Output the [x, y] coordinate of the center of the cell containing the given text.  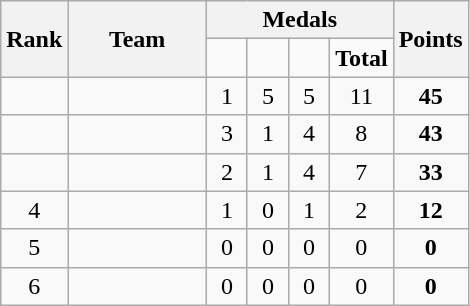
8 [362, 134]
43 [430, 134]
Team [138, 39]
7 [362, 172]
Medals [300, 20]
11 [362, 96]
33 [430, 172]
Total [362, 58]
Points [430, 39]
12 [430, 210]
6 [34, 286]
3 [226, 134]
Rank [34, 39]
45 [430, 96]
